Return (x, y) of the center of cell containing provided text 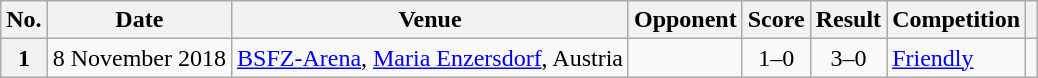
Competition (956, 20)
3–0 (848, 58)
8 November 2018 (139, 58)
1 (24, 58)
Date (139, 20)
BSFZ-Arena, Maria Enzersdorf, Austria (430, 58)
1–0 (776, 58)
Score (776, 20)
Venue (430, 20)
Result (848, 20)
No. (24, 20)
Opponent (685, 20)
Friendly (956, 58)
